Provide the [X, Y] coordinate of the cell's center where the given text is located.  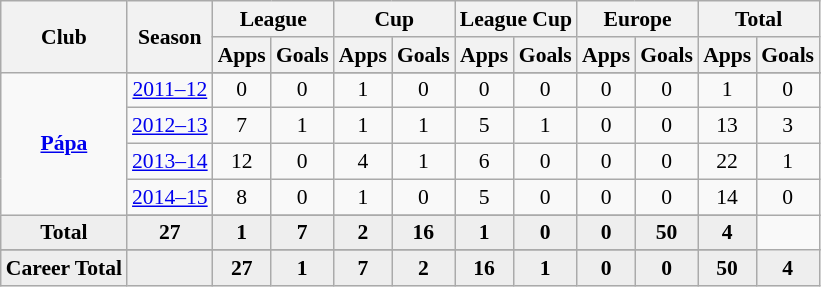
Cup [394, 19]
2011–12 [170, 90]
Career Total [64, 269]
Season [170, 36]
League [274, 19]
League Cup [516, 19]
6 [484, 162]
8 [242, 197]
2013–14 [170, 162]
12 [242, 162]
3 [788, 126]
Europe [638, 19]
22 [727, 162]
2012–13 [170, 126]
Club [64, 36]
14 [727, 197]
13 [727, 126]
Pápa [64, 143]
2014–15 [170, 197]
